Extract the (x, y) coordinate from the center of the cell holding the provided text.  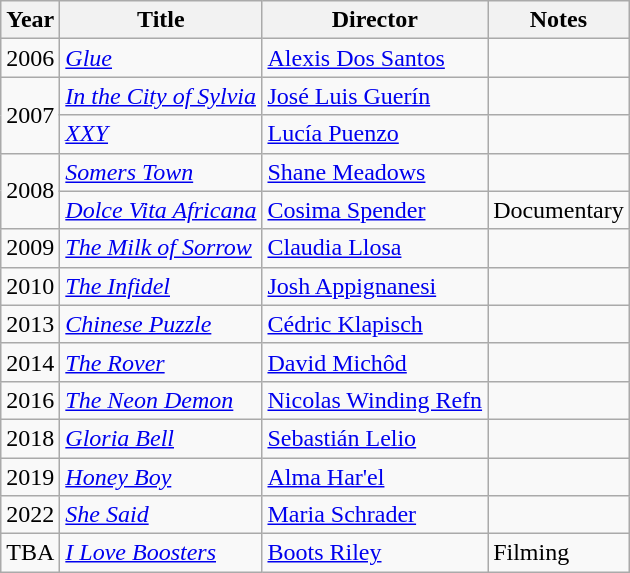
Claudia Llosa (375, 248)
Documentary (559, 210)
Director (375, 20)
The Milk of Sorrow (161, 248)
Glue (161, 58)
2009 (30, 248)
Sebastián Lelio (375, 438)
Chinese Puzzle (161, 324)
Cédric Klapisch (375, 324)
2022 (30, 515)
Lucía Puenzo (375, 134)
Boots Riley (375, 553)
Nicolas Winding Refn (375, 400)
Alexis Dos Santos (375, 58)
The Neon Demon (161, 400)
Honey Boy (161, 477)
David Michôd (375, 362)
José Luis Guerín (375, 96)
The Rover (161, 362)
Gloria Bell (161, 438)
2010 (30, 286)
Josh Appignanesi (375, 286)
Cosima Spender (375, 210)
Title (161, 20)
Year (30, 20)
2013 (30, 324)
In the City of Sylvia (161, 96)
Filming (559, 553)
2016 (30, 400)
Somers Town (161, 172)
I Love Boosters (161, 553)
XXY (161, 134)
2007 (30, 115)
2008 (30, 191)
2014 (30, 362)
2006 (30, 58)
Alma Har'el (375, 477)
Notes (559, 20)
TBA (30, 553)
The Infidel (161, 286)
Maria Schrader (375, 515)
She Said (161, 515)
2019 (30, 477)
Shane Meadows (375, 172)
2018 (30, 438)
Dolce Vita Africana (161, 210)
